Provide the [X, Y] coordinate of the cell's center where the given text is located.  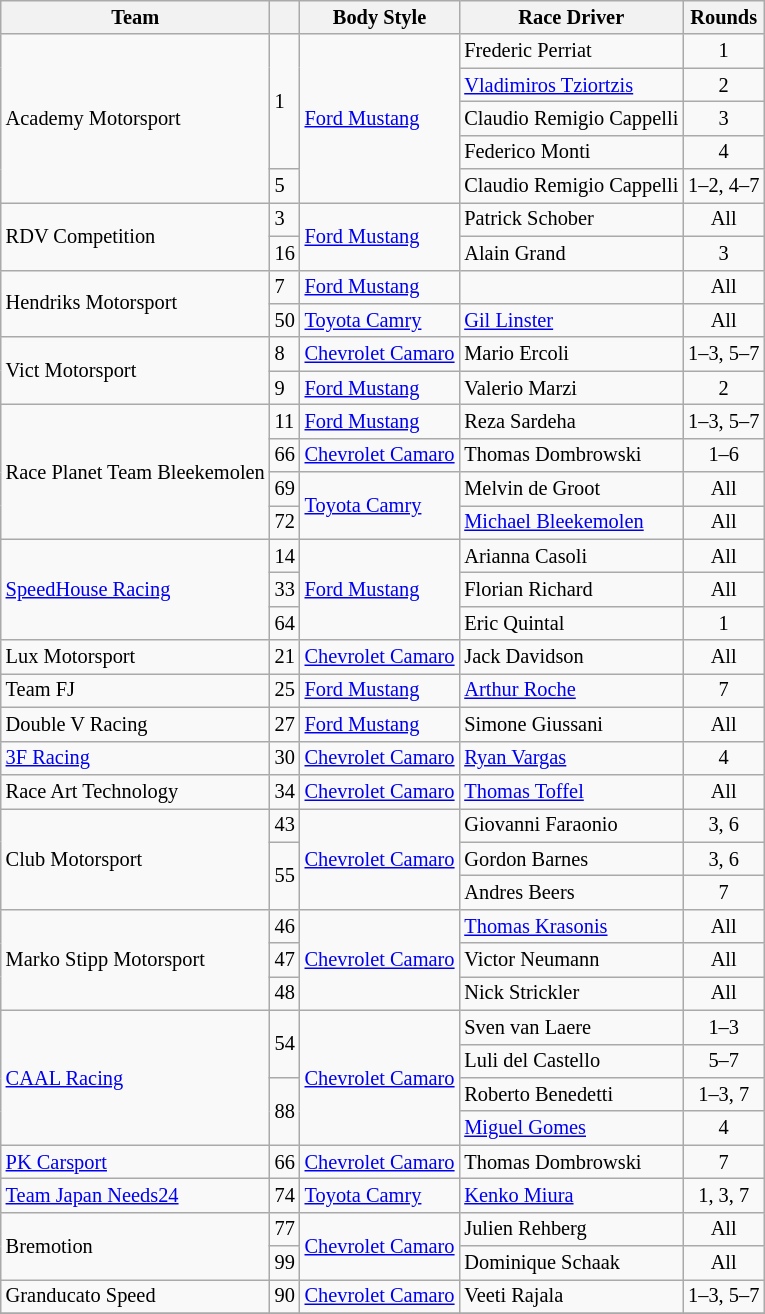
Giovanni Faraonio [571, 825]
50 [285, 320]
Veeti Rajala [571, 1296]
25 [285, 690]
Thomas Toffel [571, 791]
Academy Motorsport [136, 118]
1–3, 7 [724, 1094]
Kenko Miura [571, 1195]
Patrick Schober [571, 219]
PK Carsport [136, 1162]
30 [285, 758]
43 [285, 825]
88 [285, 1110]
Gordon Barnes [571, 859]
Reza Sardeha [571, 421]
3F Racing [136, 758]
Dominique Schaak [571, 1263]
Ryan Vargas [571, 758]
Victor Neumann [571, 960]
Vict Motorsport [136, 370]
Rounds [724, 17]
8 [285, 354]
64 [285, 623]
1, 3, 7 [724, 1195]
1–2, 4–7 [724, 186]
Michael Bleekemolen [571, 522]
Frederic Perriat [571, 51]
1–3 [724, 1027]
Julien Rehberg [571, 1229]
14 [285, 556]
Body Style [380, 17]
5 [285, 186]
Gil Linster [571, 320]
RDV Competition [136, 236]
27 [285, 724]
Lux Motorsport [136, 657]
Eric Quintal [571, 623]
Nick Strickler [571, 993]
Team Japan Needs24 [136, 1195]
Marko Stipp Motorsport [136, 960]
Club Motorsport [136, 858]
SpeedHouse Racing [136, 590]
Luli del Castello [571, 1061]
CAAL Racing [136, 1078]
46 [285, 926]
Arianna Casoli [571, 556]
54 [285, 1044]
Granducato Speed [136, 1296]
Vladimiros Tziortzis [571, 85]
Mario Ercoli [571, 354]
Andres Beers [571, 892]
Florian Richard [571, 589]
33 [285, 589]
21 [285, 657]
Double V Racing [136, 724]
11 [285, 421]
16 [285, 253]
Race Driver [571, 17]
90 [285, 1296]
Team [136, 17]
Valerio Marzi [571, 388]
55 [285, 876]
Miguel Gomes [571, 1128]
Bremotion [136, 1246]
Thomas Krasonis [571, 926]
5–7 [724, 1061]
99 [285, 1263]
Jack Davidson [571, 657]
Team FJ [136, 690]
Race Art Technology [136, 791]
74 [285, 1195]
47 [285, 960]
Simone Giussani [571, 724]
69 [285, 489]
34 [285, 791]
Arthur Roche [571, 690]
Race Planet Team Bleekemolen [136, 472]
72 [285, 522]
Sven van Laere [571, 1027]
Alain Grand [571, 253]
77 [285, 1229]
Federico Monti [571, 152]
Hendriks Motorsport [136, 304]
Roberto Benedetti [571, 1094]
Melvin de Groot [571, 489]
1–6 [724, 455]
9 [285, 388]
48 [285, 993]
